Find where the given text appears and provide that cell's center as (x, y) coordinate. 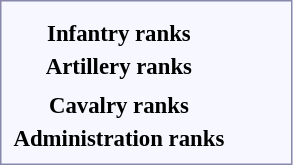
Administration ranks (119, 138)
Infantry ranks (119, 33)
Artillery ranks (119, 66)
Cavalry ranks (119, 105)
